Locate the cell with the specified text and output its [x, y] center coordinate. 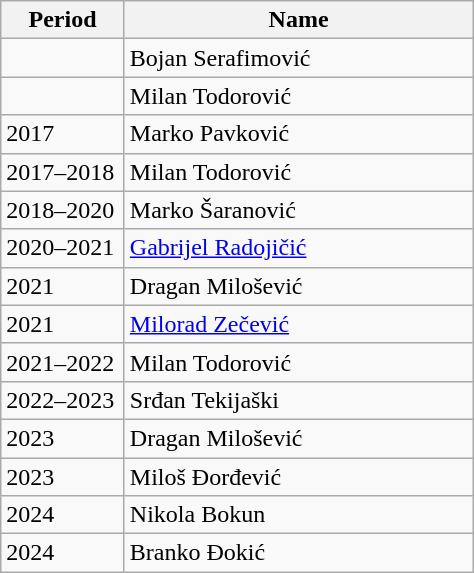
2017–2018 [63, 172]
Name [298, 20]
Nikola Bokun [298, 515]
2021–2022 [63, 362]
Miloš Đorđević [298, 477]
2020–2021 [63, 248]
2017 [63, 134]
Srđan Tekijaški [298, 400]
Bojan Serafimović [298, 58]
Period [63, 20]
2022–2023 [63, 400]
2018–2020 [63, 210]
Marko Šaranović [298, 210]
Milorad Zečević [298, 324]
Gabrijel Radojičić [298, 248]
Branko Đokić [298, 553]
Marko Pavković [298, 134]
